Output the (X, Y) coordinate of the center of the cell containing the given text.  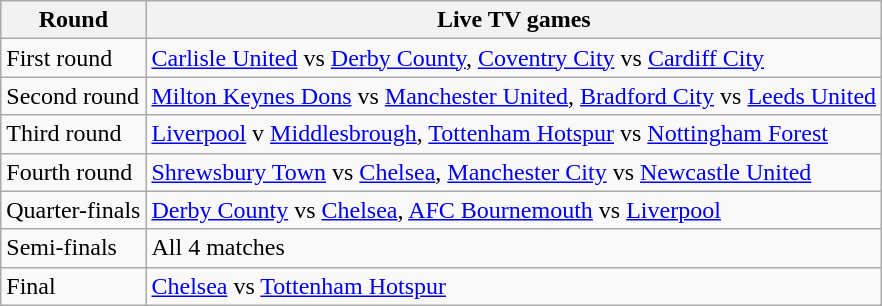
Carlisle United vs Derby County, Coventry City vs Cardiff City (514, 58)
First round (74, 58)
Semi-finals (74, 248)
All 4 matches (514, 248)
Live TV games (514, 20)
Final (74, 286)
Quarter-finals (74, 210)
Fourth round (74, 172)
Shrewsbury Town vs Chelsea, Manchester City vs Newcastle United (514, 172)
Chelsea vs Tottenham Hotspur (514, 286)
Second round (74, 96)
Derby County vs Chelsea, AFC Bournemouth vs Liverpool (514, 210)
Liverpool v Middlesbrough, Tottenham Hotspur vs Nottingham Forest (514, 134)
Third round (74, 134)
Round (74, 20)
Milton Keynes Dons vs Manchester United, Bradford City vs Leeds United (514, 96)
